Return (X, Y) of the center of cell containing provided text 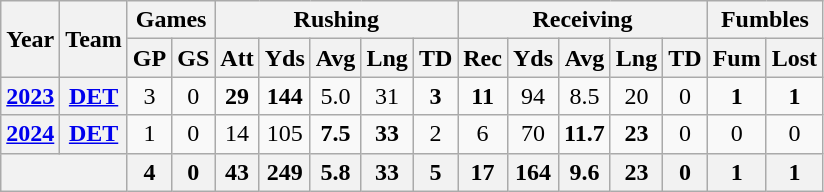
70 (532, 134)
29 (237, 96)
Year (30, 39)
5.8 (336, 172)
43 (237, 172)
GP (149, 58)
17 (483, 172)
Team (94, 39)
105 (284, 134)
Fumbles (764, 20)
2 (435, 134)
20 (636, 96)
11.7 (585, 134)
4 (149, 172)
Rec (483, 58)
Games (170, 20)
2023 (30, 96)
Att (237, 58)
Fum (736, 58)
Rushing (336, 20)
Lost (794, 58)
Receiving (582, 20)
94 (532, 96)
GS (194, 58)
11 (483, 96)
2024 (30, 134)
5 (435, 172)
5.0 (336, 96)
164 (532, 172)
6 (483, 134)
7.5 (336, 134)
9.6 (585, 172)
8.5 (585, 96)
14 (237, 134)
31 (387, 96)
249 (284, 172)
144 (284, 96)
